Return (x, y) of the center of cell containing provided text 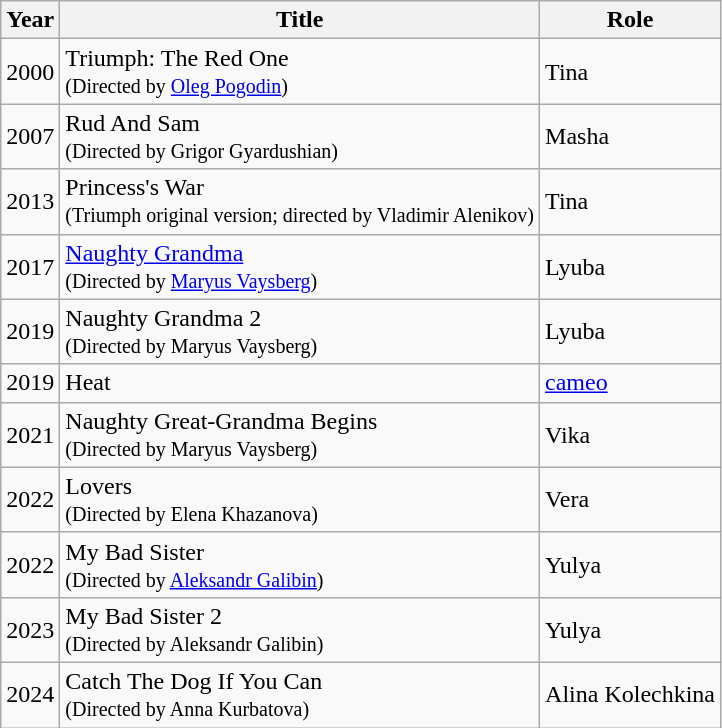
2017 (30, 266)
My Bad Sister(Directed by Aleksandr Galibin) (300, 564)
Alina Kolechkina (630, 694)
Vika (630, 434)
Vera (630, 500)
cameo (630, 383)
Naughty Great-Grandma Begins(Directed by Maryus Vaysberg) (300, 434)
Year (30, 20)
Masha (630, 136)
Rud And Sam(Directed by Grigor Gyardushian) (300, 136)
Princess's War(Triumph original version; directed by Vladimir Alenikov) (300, 202)
Lovers(Directed by Elena Khazanova) (300, 500)
Heat (300, 383)
2000 (30, 72)
Naughty Grandma(Directed by Maryus Vaysberg) (300, 266)
2007 (30, 136)
2024 (30, 694)
Triumph: The Red One(Directed by Oleg Pogodin) (300, 72)
Title (300, 20)
Role (630, 20)
2023 (30, 630)
Naughty Grandma 2(Directed by Maryus Vaysberg) (300, 332)
2021 (30, 434)
2013 (30, 202)
My Bad Sister 2(Directed by Aleksandr Galibin) (300, 630)
Catch The Dog If You Can(Directed by Anna Kurbatova) (300, 694)
